Capture the cell that displays the provided text and extract its (x, y) central coordinate. 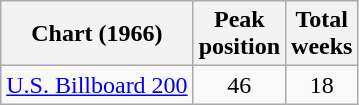
46 (239, 85)
Peakposition (239, 34)
U.S. Billboard 200 (97, 85)
Chart (1966) (97, 34)
18 (322, 85)
Totalweeks (322, 34)
